Capture the cell that displays the provided text and extract its (X, Y) central coordinate. 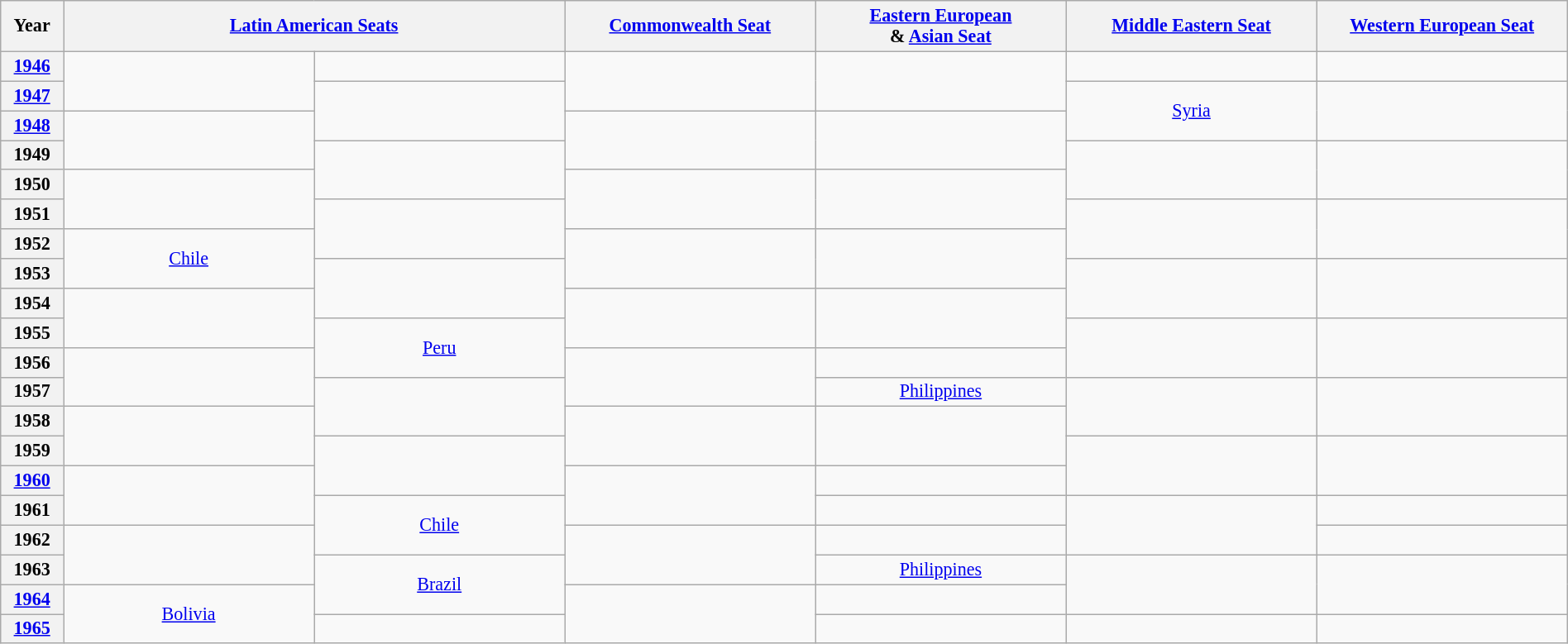
1965 (32, 628)
Bolivia (189, 613)
1963 (32, 570)
1949 (32, 155)
1956 (32, 362)
1957 (32, 392)
1946 (32, 66)
1955 (32, 332)
1953 (32, 273)
1961 (32, 510)
Western European Seat (1442, 25)
1958 (32, 422)
1950 (32, 184)
Syria (1191, 111)
1954 (32, 303)
1951 (32, 214)
Peru (440, 347)
1948 (32, 125)
1960 (32, 480)
1952 (32, 244)
1964 (32, 599)
Eastern European & Asian Seat (941, 25)
Middle Eastern Seat (1191, 25)
Latin American Seats (314, 25)
Commonwealth Seat (690, 25)
Brazil (440, 584)
Year (32, 25)
1962 (32, 540)
1959 (32, 451)
1947 (32, 96)
